Return the (x, y) coordinate for the center point of the cell that contains the specified text.  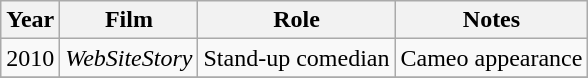
Year (30, 20)
Cameo appearance (492, 58)
Notes (492, 20)
2010 (30, 58)
Role (296, 20)
Stand-up comedian (296, 58)
Film (129, 20)
WebSiteStory (129, 58)
